Search for the cell housing the specified text and yield its (X, Y) center coordinate. 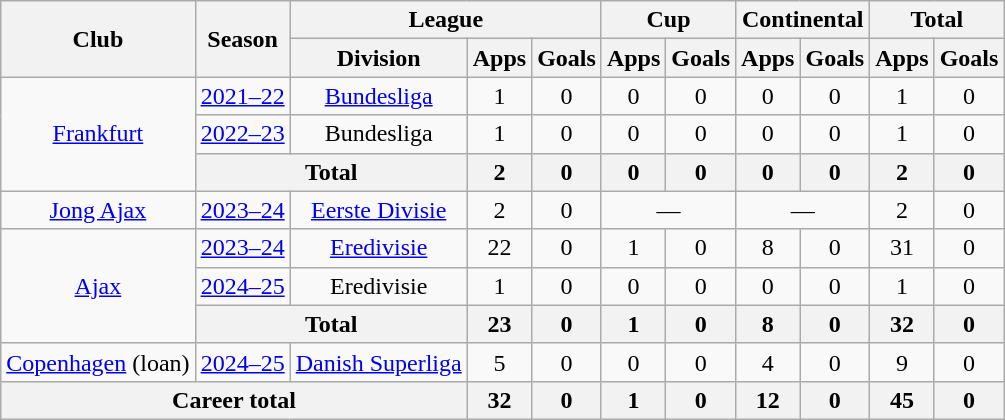
31 (902, 248)
Division (378, 58)
Career total (234, 400)
Danish Superliga (378, 362)
5 (499, 362)
Club (98, 39)
League (446, 20)
Frankfurt (98, 134)
2022–23 (242, 134)
12 (768, 400)
Copenhagen (loan) (98, 362)
Jong Ajax (98, 210)
4 (768, 362)
Ajax (98, 286)
Season (242, 39)
9 (902, 362)
23 (499, 324)
45 (902, 400)
Cup (668, 20)
22 (499, 248)
2021–22 (242, 96)
Continental (803, 20)
Eerste Divisie (378, 210)
